Locate the cell with the specified text and output its [x, y] center coordinate. 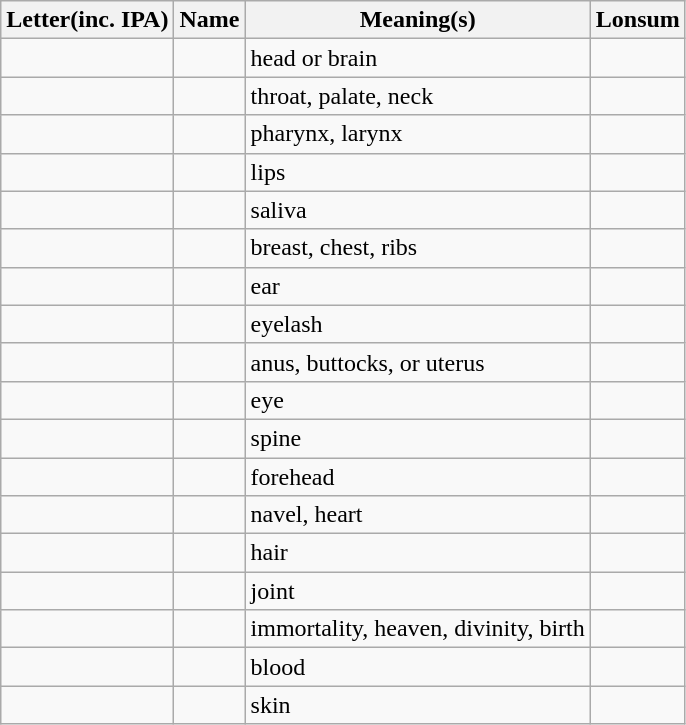
saliva [418, 210]
spine [418, 438]
pharynx, larynx [418, 134]
forehead [418, 477]
Lonsum [638, 20]
immortality, heaven, divinity, birth [418, 629]
skin [418, 705]
Letter(inc. IPA) [88, 20]
Meaning(s) [418, 20]
head or brain [418, 58]
anus, buttocks, or uterus [418, 362]
eyelash [418, 324]
blood [418, 667]
Name [210, 20]
joint [418, 591]
hair [418, 553]
ear [418, 286]
lips [418, 172]
throat, palate, neck [418, 96]
breast, chest, ribs [418, 248]
navel, heart [418, 515]
eye [418, 400]
